From the cell containing the given text, extract its center point as (X, Y) coordinate. 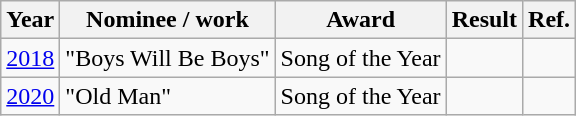
2020 (30, 96)
Year (30, 20)
"Boys Will Be Boys" (168, 58)
2018 (30, 58)
"Old Man" (168, 96)
Ref. (550, 20)
Nominee / work (168, 20)
Award (360, 20)
Result (484, 20)
